Provide the (x, y) coordinate of the cell's center where the given text is located.  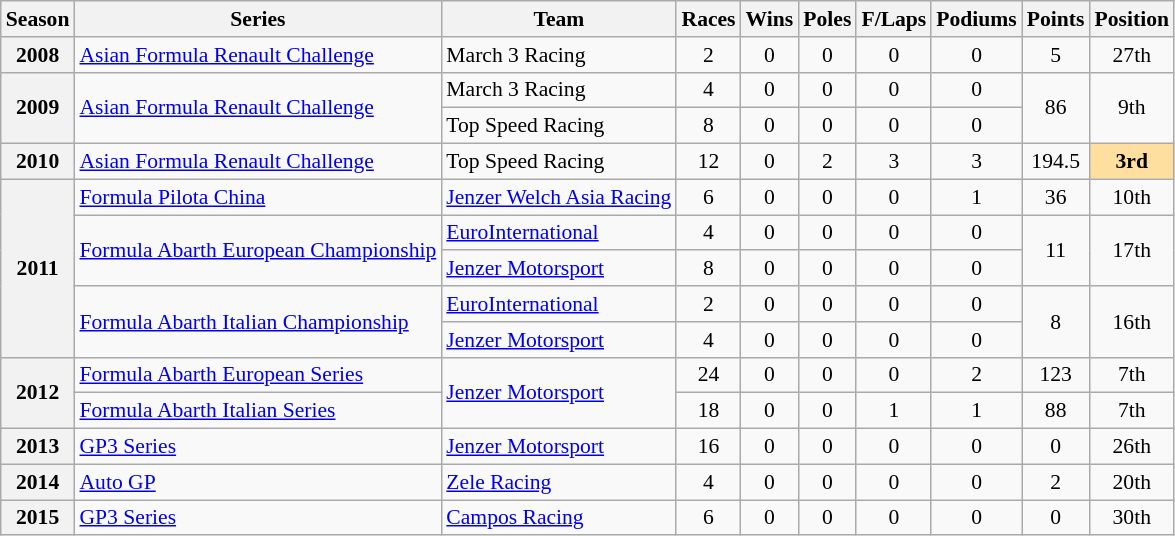
26th (1132, 447)
27th (1132, 55)
30th (1132, 518)
Formula Abarth Italian Championship (258, 322)
11 (1056, 250)
F/Laps (894, 19)
88 (1056, 411)
16th (1132, 322)
Campos Racing (558, 518)
2008 (38, 55)
12 (708, 162)
18 (708, 411)
3rd (1132, 162)
24 (708, 375)
5 (1056, 55)
Formula Pilota China (258, 197)
36 (1056, 197)
194.5 (1056, 162)
16 (708, 447)
Formula Abarth Italian Series (258, 411)
Position (1132, 19)
Poles (827, 19)
Season (38, 19)
Races (708, 19)
Points (1056, 19)
123 (1056, 375)
Formula Abarth European Championship (258, 250)
Formula Abarth European Series (258, 375)
9th (1132, 108)
Series (258, 19)
Podiums (976, 19)
2010 (38, 162)
2012 (38, 392)
2011 (38, 268)
17th (1132, 250)
Wins (770, 19)
Jenzer Welch Asia Racing (558, 197)
86 (1056, 108)
20th (1132, 482)
Team (558, 19)
10th (1132, 197)
Auto GP (258, 482)
2013 (38, 447)
2015 (38, 518)
Zele Racing (558, 482)
2014 (38, 482)
2009 (38, 108)
